Return the (X, Y) coordinate for the center point of the cell that contains the specified text.  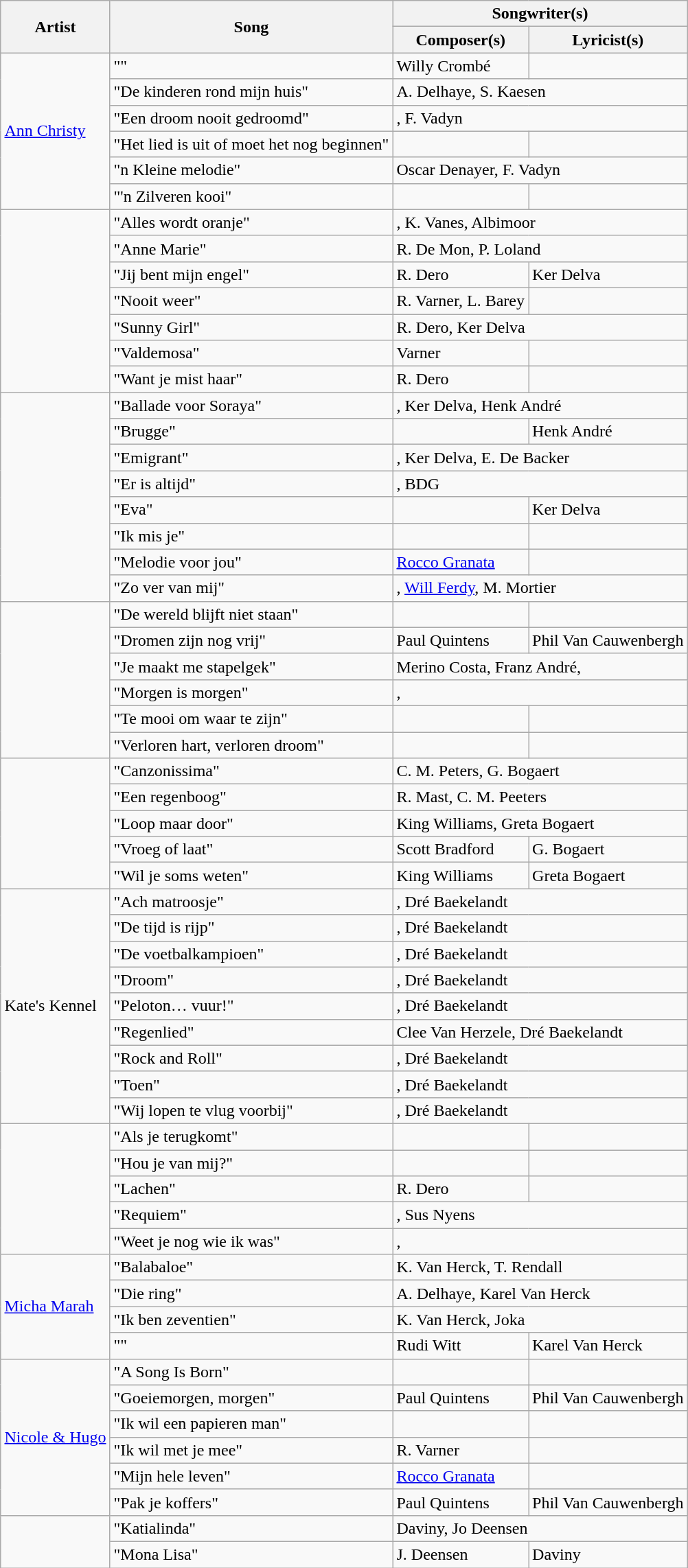
Nicole & Hugo (55, 1437)
Ann Christy (55, 131)
"Ik wil een papieren man" (251, 1424)
"De kinderen rond mijn huis" (251, 92)
King Williams (461, 876)
"Ballade voor Soraya" (251, 406)
"Dromen zijn nog vrij" (251, 640)
"Lachen" (251, 1189)
"Wil je soms weten" (251, 876)
, K. Vanes, Albimoor (540, 222)
Micha Marah (55, 1307)
"Het lied is uit of moet het nog beginnen" (251, 144)
Daviny, Jo Deensen (540, 1528)
"Als je terugkomt" (251, 1136)
Greta Bogaert (608, 876)
"Droom" (251, 980)
"Een droom nooit gedroomd" (251, 118)
"Balabaloe" (251, 1267)
"Weet je nog wie ik was" (251, 1241)
"Requiem" (251, 1215)
"Ik ben zeventien" (251, 1320)
"Canzonissima" (251, 771)
G. Bogaert (608, 850)
Daviny (608, 1554)
R. De Mon, P. Loland (540, 248)
R. Dero, Ker Delva (540, 327)
R. Varner, L. Barey (461, 301)
, F. Vadyn (540, 118)
Henk André (608, 432)
"Ik wil met je mee" (251, 1450)
Composer(s) (461, 40)
"Anne Marie" (251, 248)
K. Van Herck, Joka (540, 1320)
"A Song Is Born" (251, 1372)
"Loop maar door" (251, 823)
"Je maakt me stapelgek" (251, 666)
Willy Crombé (461, 66)
C. M. Peters, G. Bogaert (540, 771)
"De wereld blijft niet staan" (251, 614)
, BDG (540, 484)
, Will Ferdy, M. Mortier (540, 588)
"Er is altijd" (251, 484)
"Peloton… vuur!" (251, 1006)
"Alles wordt oranje" (251, 222)
"Ik mis je" (251, 536)
"Rock and Roll" (251, 1058)
Song (251, 27)
"Toen" (251, 1084)
"Pak je koffers" (251, 1502)
A. Delhaye, S. Kaesen (540, 92)
Varner (461, 353)
"Brugge" (251, 432)
"Ach matroosje" (251, 902)
"Regenlied" (251, 1032)
Songwriter(s) (540, 14)
, Ker Delva, Henk André (540, 406)
"Mona Lisa" (251, 1554)
"De voetbalkampioen" (251, 954)
"De tijd is rijp" (251, 928)
Artist (55, 27)
A. Delhaye, Karel Van Herck (540, 1294)
"Zo ver van mij" (251, 588)
R. Mast, C. M. Peeters (540, 797)
"Wij lopen te vlug voorbij" (251, 1110)
, Ker Delva, E. De Backer (540, 458)
Clee Van Herzele, Dré Baekelandt (540, 1032)
"'n Zilveren kooi" (251, 196)
"Morgen is morgen" (251, 692)
"Katialinda" (251, 1528)
Merino Costa, Franz André, (540, 666)
"Nooit weer" (251, 301)
Karel Van Herck (608, 1346)
Rudi Witt (461, 1346)
"Mijn hele leven" (251, 1476)
"Een regenboog" (251, 797)
"Emigrant" (251, 458)
"Valdemosa" (251, 353)
"Die ring" (251, 1294)
"Verloren hart, verloren droom" (251, 745)
"Eva" (251, 510)
Scott Bradford (461, 850)
K. Van Herck, T. Rendall (540, 1267)
"Jij bent mijn engel" (251, 274)
"Want je mist haar" (251, 379)
"Hou je van mij?" (251, 1163)
"Vroeg of laat" (251, 850)
"Goeiemorgen, morgen" (251, 1398)
"Te mooi om waar te zijn" (251, 718)
Oscar Denayer, F. Vadyn (540, 170)
"n Kleine melodie" (251, 170)
Lyricist(s) (608, 40)
"Sunny Girl" (251, 327)
"Melodie voor jou" (251, 562)
Kate's Kennel (55, 1006)
J. Deensen (461, 1554)
R. Varner (461, 1450)
King Williams, Greta Bogaert (540, 823)
, Sus Nyens (540, 1215)
